Output the [x, y] coordinate of the center of the cell containing the given text.  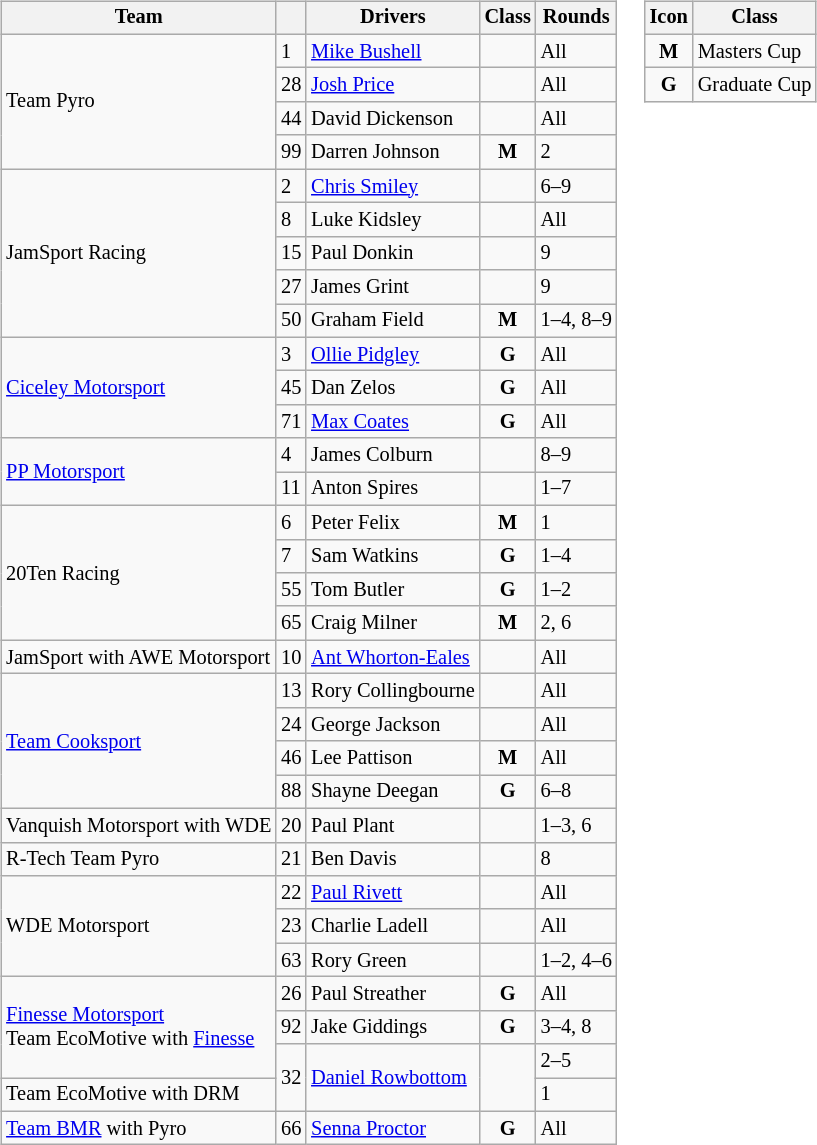
Vanquish Motorsport with WDE [138, 825]
Graduate Cup [754, 85]
24 [291, 724]
2–5 [576, 1061]
1–4 [576, 556]
Ben Davis [392, 859]
66 [291, 1128]
21 [291, 859]
50 [291, 321]
Paul Donkin [392, 253]
Masters Cup [754, 51]
55 [291, 590]
6–8 [576, 792]
Paul Plant [392, 825]
Ciceley Motorsport [138, 388]
Dan Zelos [392, 388]
Josh Price [392, 85]
Ant Whorton-Eales [392, 657]
Paul Streather [392, 994]
Rounds [576, 18]
Tom Butler [392, 590]
11 [291, 489]
PP Motorsport [138, 472]
Rory Collingbourne [392, 691]
Craig Milner [392, 623]
R-Tech Team Pyro [138, 859]
4 [291, 455]
27 [291, 287]
Lee Pattison [392, 758]
1–2, 4–6 [576, 960]
3–4, 8 [576, 1027]
20 [291, 825]
26 [291, 994]
6 [291, 522]
Icon [669, 18]
6–9 [576, 186]
Daniel Rowbottom [392, 1078]
Team Cooksport [138, 742]
David Dickenson [392, 119]
23 [291, 926]
20Ten Racing [138, 572]
James Colburn [392, 455]
32 [291, 1078]
Anton Spires [392, 489]
Peter Felix [392, 522]
13 [291, 691]
8–9 [576, 455]
Team BMR with Pyro [138, 1128]
Finesse MotorsportTeam EcoMotive with Finesse [138, 1028]
Paul Rivett [392, 893]
Shayne Deegan [392, 792]
Senna Proctor [392, 1128]
Graham Field [392, 321]
Jake Giddings [392, 1027]
George Jackson [392, 724]
Sam Watkins [392, 556]
Max Coates [392, 422]
88 [291, 792]
3 [291, 354]
22 [291, 893]
10 [291, 657]
Team EcoMotive with DRM [138, 1095]
Team Pyro [138, 102]
Ollie Pidgley [392, 354]
7 [291, 556]
JamSport Racing [138, 253]
WDE Motorsport [138, 926]
71 [291, 422]
Rory Green [392, 960]
65 [291, 623]
1–3, 6 [576, 825]
1–2 [576, 590]
JamSport with AWE Motorsport [138, 657]
44 [291, 119]
92 [291, 1027]
15 [291, 253]
James Grint [392, 287]
99 [291, 152]
Luke Kidsley [392, 220]
63 [291, 960]
Darren Johnson [392, 152]
1–4, 8–9 [576, 321]
45 [291, 388]
Team [138, 18]
Mike Bushell [392, 51]
Drivers [392, 18]
46 [291, 758]
2, 6 [576, 623]
Charlie Ladell [392, 926]
Chris Smiley [392, 186]
28 [291, 85]
1–7 [576, 489]
